For the text-containing cell, return its midpoint in (x, y) coordinate format. 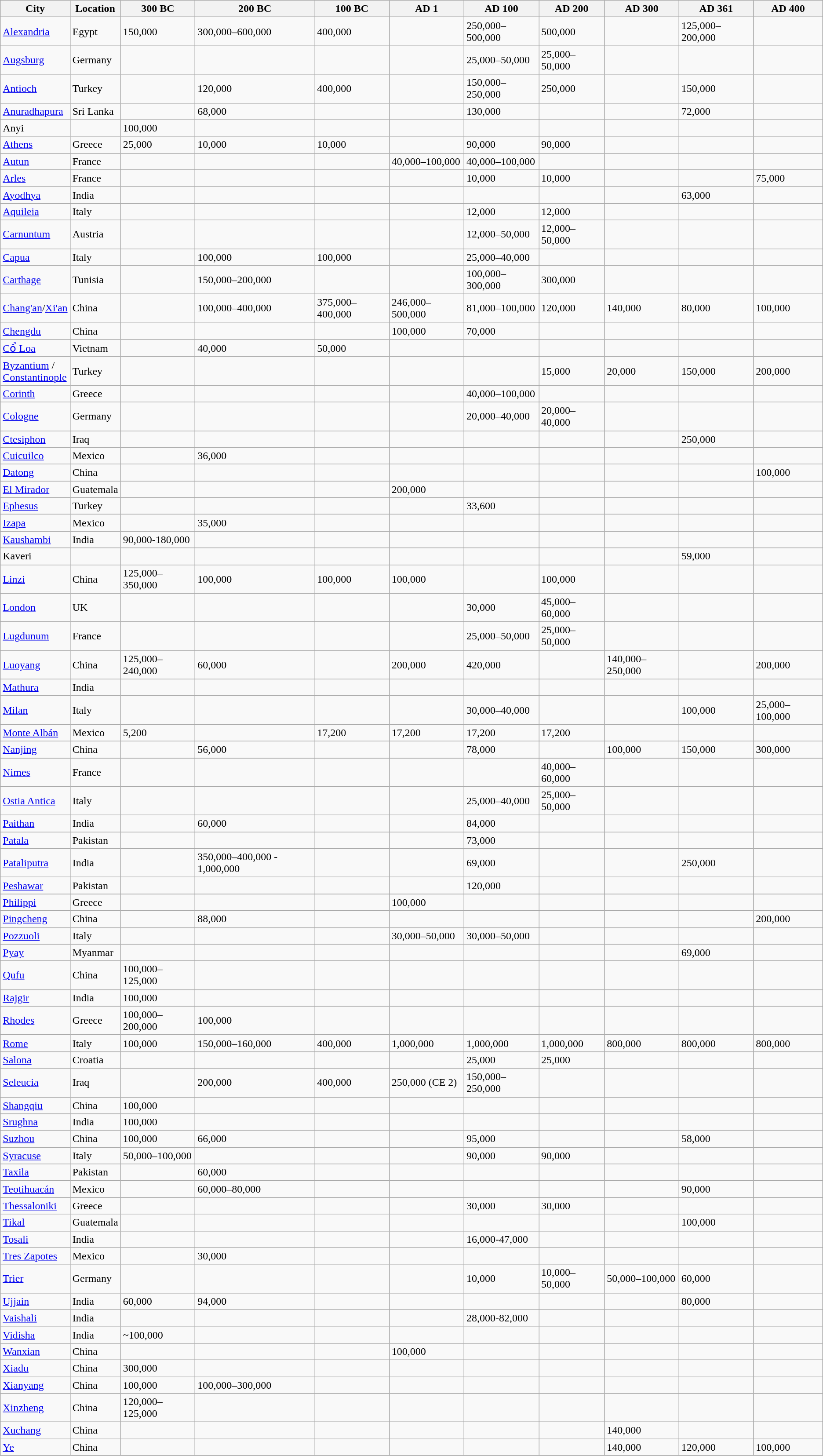
Carnuntum (35, 234)
72,000 (716, 111)
15,000 (572, 371)
300 BC (158, 9)
AD 300 (642, 9)
100,000–125,000 (158, 975)
AD 100 (501, 9)
Datong (35, 473)
Ephesus (35, 506)
59,000 (716, 556)
33,600 (501, 506)
250,000–500,000 (501, 32)
El Mirador (35, 489)
Carthage (35, 280)
5,200 (158, 733)
Pyay (35, 952)
Athens (35, 145)
Pataliputra (35, 863)
Ayodhya (35, 195)
Paithan (35, 824)
Thessaloniki (35, 1206)
Vidisha (35, 1335)
Rhodes (35, 1020)
20,000 (642, 371)
Autun (35, 161)
Ostia Antica (35, 801)
AD 1 (426, 9)
Augsburg (35, 60)
246,000–500,000 (426, 309)
78,000 (501, 749)
Suzhou (35, 1139)
Cuicuilco (35, 456)
125,000–350,000 (158, 579)
125,000–240,000 (158, 665)
Ujjain (35, 1301)
45,000–60,000 (572, 608)
125,000–200,000 (716, 32)
140,000–250,000 (642, 665)
150,000–160,000 (255, 1043)
Monte Albán (35, 733)
200 BC (255, 9)
60,000–80,000 (255, 1189)
Milan (35, 710)
40,000 (255, 348)
350,000–400,000 - 1,000,000 (255, 863)
500,000 (572, 32)
Taxila (35, 1172)
Pozzuoli (35, 936)
Rome (35, 1043)
Izapa (35, 523)
~100,000 (158, 1335)
36,000 (255, 456)
AD 200 (572, 9)
Salona (35, 1060)
Aquileia (35, 212)
Tosali (35, 1239)
Tikal (35, 1222)
Srughna (35, 1122)
25,000–100,000 (788, 710)
Byzantium /Constantinople (35, 371)
Tunisia (95, 280)
Qufu (35, 975)
100,000–400,000 (255, 309)
Vaishali (35, 1318)
Tres Zapotes (35, 1256)
95,000 (501, 1139)
City (35, 9)
Egypt (95, 32)
Capua (35, 257)
81,000–100,000 (501, 309)
Lugdunum (35, 636)
Kaveri (35, 556)
Wanxian (35, 1351)
Myanmar (95, 952)
Luoyang (35, 665)
30,000–40,000 (501, 710)
35,000 (255, 523)
250,000 (CE 2) (426, 1083)
Mathura (35, 687)
Anyi (35, 128)
120,000–125,000 (158, 1408)
16,000-47,000 (501, 1239)
94,000 (255, 1301)
375,000–400,000 (352, 309)
Cologne (35, 416)
AD 361 (716, 9)
100 BC (352, 9)
Xianyang (35, 1385)
Rajgir (35, 998)
Alexandria (35, 32)
Antioch (35, 89)
Nanjing (35, 749)
Ctesiphon (35, 439)
84,000 (501, 824)
420,000 (501, 665)
28,000-82,000 (501, 1318)
73,000 (501, 840)
Shangqiu (35, 1105)
100,000–200,000 (158, 1020)
50,000 (352, 348)
Peshawar (35, 886)
Kaushambi (35, 540)
Anuradhapura (35, 111)
Patala (35, 840)
Location (95, 9)
70,000 (501, 331)
68,000 (255, 111)
150,000–200,000 (255, 280)
Arles (35, 178)
75,000 (788, 178)
London (35, 608)
Xuchang (35, 1430)
56,000 (255, 749)
130,000 (501, 111)
58,000 (716, 1139)
Philippi (35, 902)
88,000 (255, 919)
Pingcheng (35, 919)
Xinzheng (35, 1408)
Syracuse (35, 1156)
Austria (95, 234)
66,000 (255, 1139)
63,000 (716, 195)
Vietnam (95, 348)
Nimes (35, 772)
Chang'an/Xi'an (35, 309)
10,000–50,000 (572, 1279)
Teotihuacán (35, 1189)
Cổ Loa (35, 348)
90,000-180,000 (158, 540)
Trier (35, 1279)
40,000–60,000 (572, 772)
Linzi (35, 579)
Chengdu (35, 331)
UK (95, 608)
300,000–600,000 (255, 32)
Xiadu (35, 1368)
Corinth (35, 394)
Seleucia (35, 1083)
AD 400 (788, 9)
Sri Lanka (95, 111)
Ye (35, 1447)
Croatia (95, 1060)
